Find where the given text appears and provide that cell's center as [x, y] coordinate. 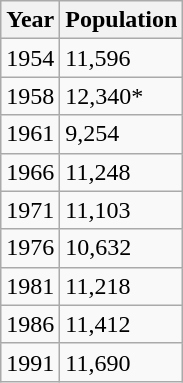
11,690 [122, 362]
Year [30, 20]
1981 [30, 286]
1958 [30, 96]
Population [122, 20]
11,103 [122, 210]
11,218 [122, 286]
9,254 [122, 134]
1986 [30, 324]
1971 [30, 210]
1976 [30, 248]
1954 [30, 58]
1991 [30, 362]
12,340* [122, 96]
11,412 [122, 324]
10,632 [122, 248]
1966 [30, 172]
11,248 [122, 172]
1961 [30, 134]
11,596 [122, 58]
